For the text-containing cell, return its midpoint in (X, Y) coordinate format. 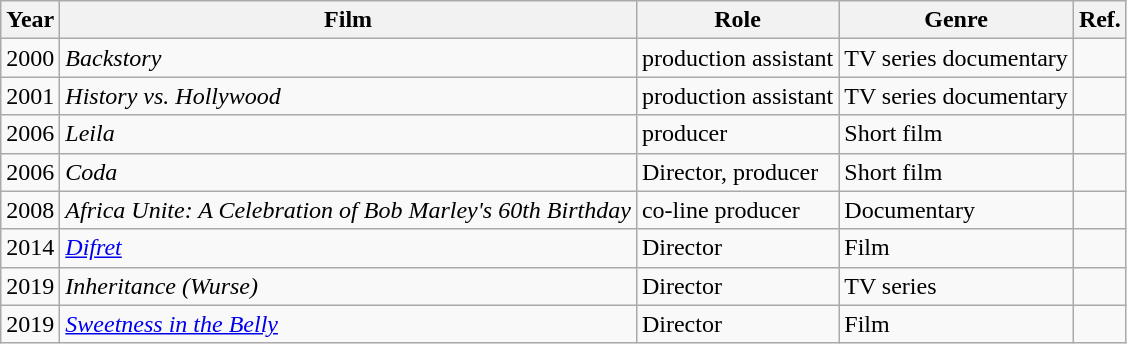
Ref. (1100, 20)
History vs. Hollywood (348, 96)
TV series (956, 286)
Sweetness in the Belly (348, 324)
co-line producer (737, 210)
Backstory (348, 58)
Leila (348, 134)
2000 (30, 58)
Documentary (956, 210)
2014 (30, 248)
Year (30, 20)
2001 (30, 96)
Coda (348, 172)
Role (737, 20)
Difret (348, 248)
Africa Unite: A Celebration of Bob Marley's 60th Birthday (348, 210)
Inheritance (Wurse) (348, 286)
Director, producer (737, 172)
Genre (956, 20)
producer (737, 134)
2008 (30, 210)
